Output the (X, Y) coordinate of the center of the cell containing the given text.  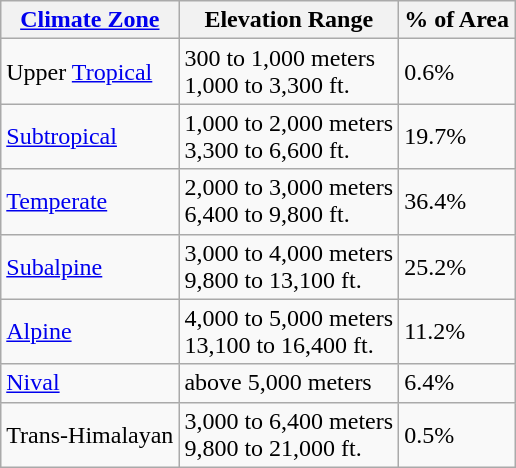
3,000 to 4,000 meters9,800 to 13,100 ft. (289, 266)
0.6% (457, 72)
Nival (90, 383)
above 5,000 meters (289, 383)
11.2% (457, 332)
% of Area (457, 20)
4,000 to 5,000 meters13,100 to 16,400 ft. (289, 332)
Trans-Himalayan (90, 434)
25.2% (457, 266)
Alpine (90, 332)
300 to 1,000 meters1,000 to 3,300 ft. (289, 72)
Temperate (90, 202)
0.5% (457, 434)
Subtropical (90, 136)
Upper Tropical (90, 72)
1,000 to 2,000 meters3,300 to 6,600 ft. (289, 136)
36.4% (457, 202)
Subalpine (90, 266)
Climate Zone (90, 20)
6.4% (457, 383)
2,000 to 3,000 meters6,400 to 9,800 ft. (289, 202)
3,000 to 6,400 meters9,800 to 21,000 ft. (289, 434)
19.7% (457, 136)
Elevation Range (289, 20)
